Capture the cell that displays the provided text and extract its (X, Y) central coordinate. 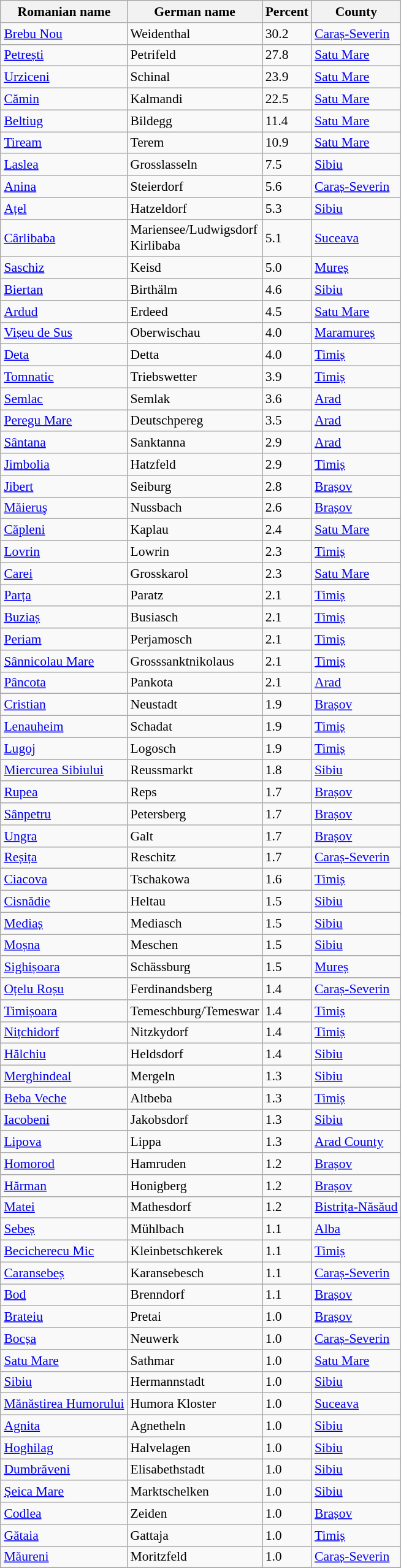
Buziaș (64, 617)
27.8 (287, 55)
Karansebesch (194, 1273)
Ungra (64, 836)
Grosslasseln (194, 164)
Sânnicolau Mare (64, 661)
Steierdorf (194, 186)
Brenndorf (194, 1294)
Hermannstadt (194, 1382)
Grosskarol (194, 574)
Matei (64, 1207)
Kleinbetschkerek (194, 1251)
Pretai (194, 1316)
Hamruden (194, 1164)
2.4 (287, 530)
Măureni (64, 1557)
Terem (194, 142)
Hălchiu (64, 1055)
Seiburg (194, 486)
Becicherecu Mic (64, 1251)
Zeiden (194, 1513)
Șeica Mare (64, 1491)
Mariensee/LudwigsdorfKirlibaba (194, 238)
Neuwerk (194, 1339)
Sântana (64, 442)
Agnita (64, 1426)
Merghindeal (64, 1076)
Agnetheln (194, 1426)
Ardud (64, 311)
Cămin (64, 99)
Reșița (64, 858)
Anina (64, 186)
Cisnădie (64, 901)
Lenauheim (64, 726)
Petrifeld (194, 55)
Ferdinandsberg (194, 989)
Erdeed (194, 311)
Parța (64, 595)
Altbeba (194, 1098)
Halvelagen (194, 1448)
Lipova (64, 1142)
Bocșa (64, 1339)
Peregu Mare (64, 421)
Kaplau (194, 530)
Brebu Nou (64, 33)
Lovrin (64, 551)
Ciacova (64, 880)
Keisd (194, 267)
Bistrița-Năsăud (356, 1207)
Heltau (194, 901)
Romanian name (64, 12)
Temeschburg/Temeswar (194, 1010)
Paratz (194, 595)
Nitzkydorf (194, 1032)
Deta (64, 355)
Sebeș (64, 1229)
Schässburg (194, 967)
Mergeln (194, 1076)
Elisabethstadt (194, 1470)
Schinal (194, 77)
Homorod (64, 1164)
Tschakowa (194, 880)
Arad County (356, 1142)
Deutschpereg (194, 421)
Brateiu (64, 1316)
Alba (356, 1229)
Cârlibaba (64, 238)
Beltiug (64, 121)
Lowrin (194, 551)
Mühlbach (194, 1229)
5.3 (287, 208)
Logosch (194, 748)
Hatzeldorf (194, 208)
Pâncota (64, 683)
Dumbrăveni (64, 1470)
1.6 (287, 880)
Hoghilag (64, 1448)
Semlak (194, 399)
Moritzfeld (194, 1557)
Rupea (64, 792)
11.4 (287, 121)
Urziceni (64, 77)
5.6 (287, 186)
1.8 (287, 771)
Iacobeni (64, 1120)
7.5 (287, 164)
Laslea (64, 164)
Meschen (194, 945)
Jibert (64, 486)
Tomnatic (64, 377)
Miercurea Sibiului (64, 771)
Măieruş (64, 508)
Semlac (64, 399)
Mediasch (194, 923)
3.5 (287, 421)
Honigberg (194, 1185)
Vișeu de Sus (64, 333)
Reps (194, 792)
30.2 (287, 33)
2.6 (287, 508)
Neustadt (194, 705)
Oțelu Roșu (64, 989)
Kalmandi (194, 99)
Cristian (64, 705)
10.9 (287, 142)
Caransebeș (64, 1273)
Heldsdorf (194, 1055)
Petersberg (194, 814)
4.6 (287, 290)
Biertan (64, 290)
Moșna (64, 945)
4.5 (287, 311)
Hatzfeld (194, 464)
5.0 (287, 267)
Căpleni (64, 530)
Detta (194, 355)
Hărman (64, 1185)
German name (194, 12)
Lugoj (64, 748)
Pankota (194, 683)
23.9 (287, 77)
Sânpetru (64, 814)
Busiasch (194, 617)
Marktschelken (194, 1491)
2.8 (287, 486)
Nussbach (194, 508)
Sathmar (194, 1360)
5.1 (287, 238)
Schadat (194, 726)
Grosssanktnikolaus (194, 661)
Codlea (64, 1513)
Birthälm (194, 290)
Percent (287, 12)
Carei (64, 574)
County (356, 12)
Bildegg (194, 121)
Gattaja (194, 1535)
Ațel (64, 208)
Timișoara (64, 1010)
Mănăstirea Humorului (64, 1404)
Gătaia (64, 1535)
3.6 (287, 399)
Beba Veche (64, 1098)
Perjamosch (194, 639)
Tiream (64, 142)
Galt (194, 836)
Reschitz (194, 858)
Triebswetter (194, 377)
3.9 (287, 377)
Reussmarkt (194, 771)
22.5 (287, 99)
Nițchidorf (64, 1032)
Mediaș (64, 923)
Petrești (64, 55)
Sighișoara (64, 967)
Periam (64, 639)
Mathesdorf (194, 1207)
Weidenthal (194, 33)
Sanktanna (194, 442)
Maramureș (356, 333)
Humora Kloster (194, 1404)
Oberwischau (194, 333)
Jakobsdorf (194, 1120)
Saschiz (64, 267)
Bod (64, 1294)
Lippa (194, 1142)
Jimbolia (64, 464)
